For the text-containing cell, return its midpoint in [X, Y] coordinate format. 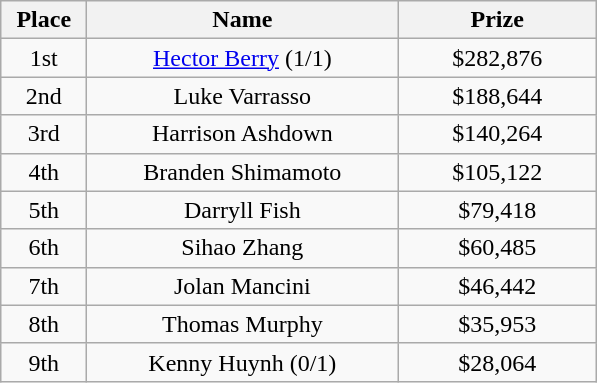
Place [44, 20]
7th [44, 286]
Darryll Fish [242, 210]
$79,418 [498, 210]
Jolan Mancini [242, 286]
Sihao Zhang [242, 248]
$46,442 [498, 286]
$28,064 [498, 362]
3rd [44, 134]
$60,485 [498, 248]
Hector Berry (1/1) [242, 58]
Prize [498, 20]
8th [44, 324]
$140,264 [498, 134]
1st [44, 58]
Name [242, 20]
6th [44, 248]
9th [44, 362]
$35,953 [498, 324]
2nd [44, 96]
Harrison Ashdown [242, 134]
$188,644 [498, 96]
5th [44, 210]
Kenny Huynh (0/1) [242, 362]
4th [44, 172]
$282,876 [498, 58]
Branden Shimamoto [242, 172]
Luke Varrasso [242, 96]
Thomas Murphy [242, 324]
$105,122 [498, 172]
